Locate the cell with the specified text and output its (X, Y) center coordinate. 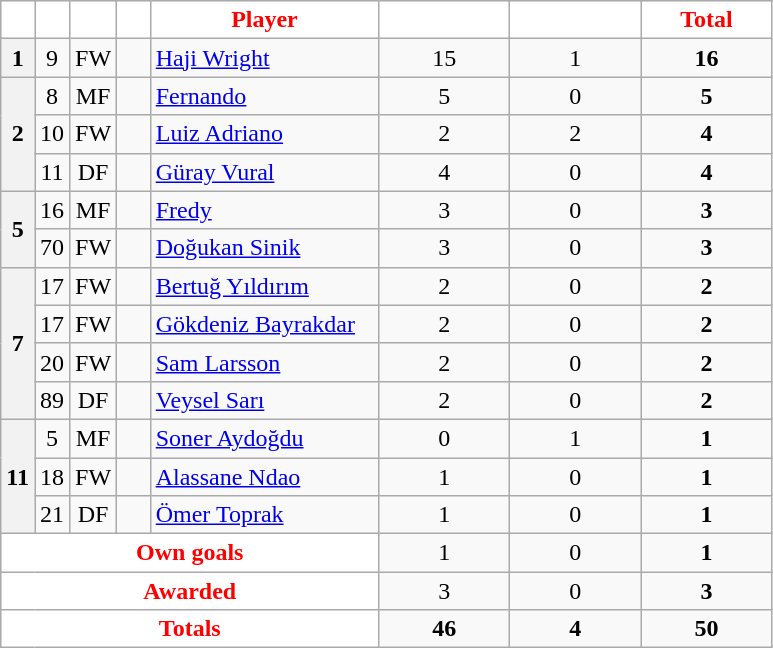
Alassane Ndao (264, 477)
9 (52, 58)
Totals (190, 629)
18 (52, 477)
Player (264, 20)
15 (444, 58)
50 (706, 629)
Veysel Sarı (264, 400)
89 (52, 400)
8 (52, 96)
46 (444, 629)
10 (52, 134)
Total (706, 20)
Luiz Adriano (264, 134)
Awarded (190, 591)
Bertuğ Yıldırım (264, 286)
7 (18, 343)
Sam Larsson (264, 362)
Soner Aydoğdu (264, 438)
Doğukan Sinik (264, 248)
Own goals (190, 553)
Güray Vural (264, 172)
Fredy (264, 210)
21 (52, 515)
70 (52, 248)
20 (52, 362)
Gökdeniz Bayrakdar (264, 324)
Fernando (264, 96)
Ömer Toprak (264, 515)
Haji Wright (264, 58)
